Identify which cell holds the provided text, then report its [x, y] central coordinate. 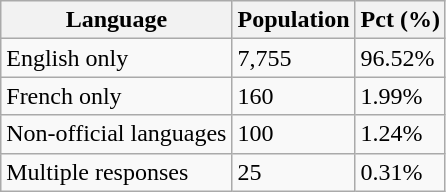
Non-official languages [116, 134]
Language [116, 20]
1.99% [400, 96]
1.24% [400, 134]
96.52% [400, 58]
160 [294, 96]
Multiple responses [116, 172]
French only [116, 96]
25 [294, 172]
English only [116, 58]
Population [294, 20]
Pct (%) [400, 20]
100 [294, 134]
7,755 [294, 58]
0.31% [400, 172]
